Find where the given text appears and provide that cell's center as (x, y) coordinate. 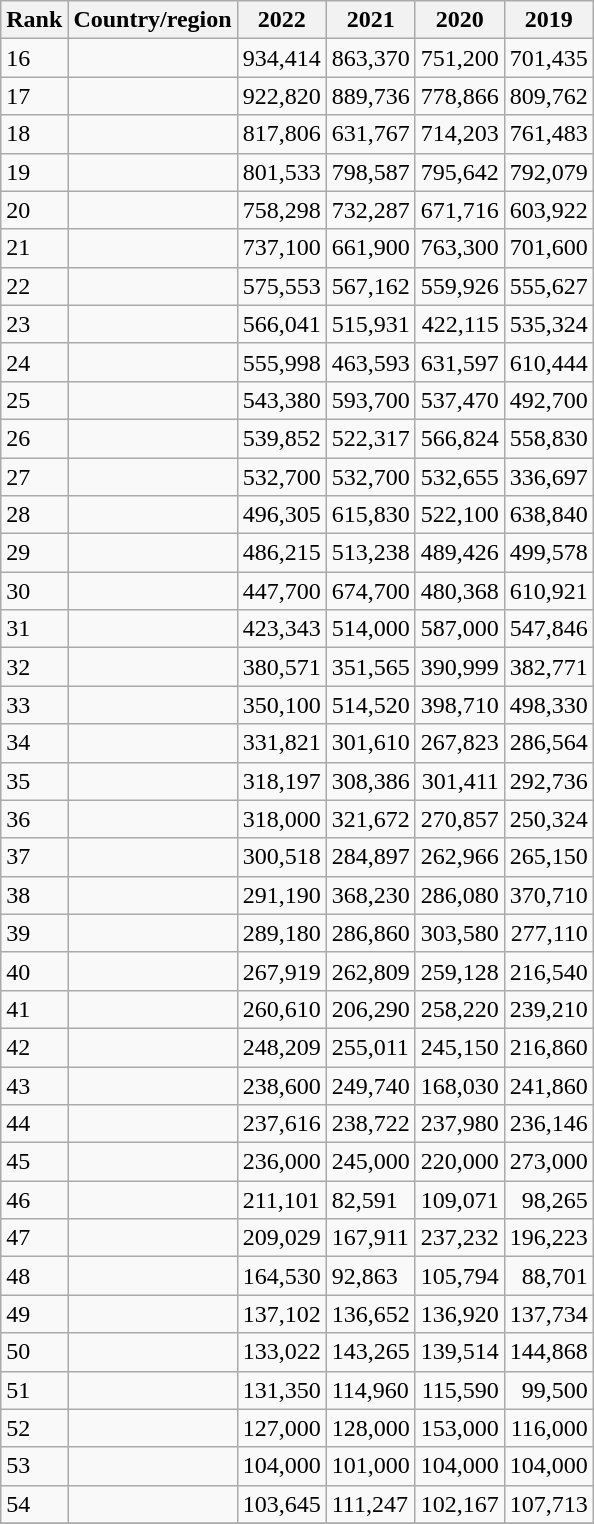
167,911 (370, 1238)
270,857 (460, 819)
133,022 (282, 1352)
368,230 (370, 895)
46 (34, 1200)
631,767 (370, 134)
671,716 (460, 210)
267,823 (460, 743)
16 (34, 58)
336,697 (548, 477)
522,100 (460, 515)
286,860 (370, 933)
51 (34, 1390)
537,470 (460, 400)
262,966 (460, 857)
30 (34, 591)
370,710 (548, 895)
109,071 (460, 1200)
220,000 (460, 1162)
603,922 (548, 210)
238,600 (282, 1085)
260,610 (282, 1009)
398,710 (460, 705)
127,000 (282, 1428)
29 (34, 553)
331,821 (282, 743)
674,700 (370, 591)
593,700 (370, 400)
216,860 (548, 1047)
535,324 (548, 324)
447,700 (282, 591)
286,564 (548, 743)
19 (34, 172)
522,317 (370, 438)
300,518 (282, 857)
273,000 (548, 1162)
792,079 (548, 172)
566,041 (282, 324)
Rank (34, 20)
237,980 (460, 1124)
139,514 (460, 1352)
259,128 (460, 971)
24 (34, 362)
555,627 (548, 286)
20 (34, 210)
498,330 (548, 705)
196,223 (548, 1238)
136,920 (460, 1314)
2020 (460, 20)
351,565 (370, 667)
144,868 (548, 1352)
515,931 (370, 324)
547,846 (548, 629)
44 (34, 1124)
248,209 (282, 1047)
587,000 (460, 629)
267,919 (282, 971)
492,700 (548, 400)
209,029 (282, 1238)
23 (34, 324)
128,000 (370, 1428)
35 (34, 781)
32 (34, 667)
301,610 (370, 743)
631,597 (460, 362)
18 (34, 134)
245,000 (370, 1162)
480,368 (460, 591)
559,926 (460, 286)
238,722 (370, 1124)
382,771 (548, 667)
105,794 (460, 1276)
615,830 (370, 515)
103,645 (282, 1504)
143,265 (370, 1352)
31 (34, 629)
277,110 (548, 933)
21 (34, 248)
236,146 (548, 1124)
99,500 (548, 1390)
514,000 (370, 629)
92,863 (370, 1276)
567,162 (370, 286)
809,762 (548, 96)
514,520 (370, 705)
164,530 (282, 1276)
39 (34, 933)
286,080 (460, 895)
308,386 (370, 781)
889,736 (370, 96)
763,300 (460, 248)
49 (34, 1314)
262,809 (370, 971)
33 (34, 705)
423,343 (282, 629)
463,593 (370, 362)
761,483 (548, 134)
380,571 (282, 667)
532,655 (460, 477)
863,370 (370, 58)
301,411 (460, 781)
751,200 (460, 58)
543,380 (282, 400)
116,000 (548, 1428)
489,426 (460, 553)
250,324 (548, 819)
610,921 (548, 591)
350,100 (282, 705)
758,298 (282, 210)
137,102 (282, 1314)
795,642 (460, 172)
53 (34, 1466)
539,852 (282, 438)
45 (34, 1162)
153,000 (460, 1428)
26 (34, 438)
47 (34, 1238)
27 (34, 477)
496,305 (282, 515)
2022 (282, 20)
36 (34, 819)
52 (34, 1428)
42 (34, 1047)
555,998 (282, 362)
241,860 (548, 1085)
111,247 (370, 1504)
48 (34, 1276)
50 (34, 1352)
249,740 (370, 1085)
82,591 (370, 1200)
43 (34, 1085)
701,435 (548, 58)
661,900 (370, 248)
321,672 (370, 819)
513,238 (370, 553)
318,000 (282, 819)
239,210 (548, 1009)
2021 (370, 20)
41 (34, 1009)
102,167 (460, 1504)
Country/region (152, 20)
291,190 (282, 895)
237,616 (282, 1124)
714,203 (460, 134)
732,287 (370, 210)
737,100 (282, 248)
390,999 (460, 667)
40 (34, 971)
88,701 (548, 1276)
114,960 (370, 1390)
237,232 (460, 1238)
2019 (548, 20)
798,587 (370, 172)
610,444 (548, 362)
37 (34, 857)
101,000 (370, 1466)
934,414 (282, 58)
499,578 (548, 553)
303,580 (460, 933)
28 (34, 515)
22 (34, 286)
638,840 (548, 515)
115,590 (460, 1390)
98,265 (548, 1200)
245,150 (460, 1047)
211,101 (282, 1200)
137,734 (548, 1314)
38 (34, 895)
318,197 (282, 781)
206,290 (370, 1009)
236,000 (282, 1162)
255,011 (370, 1047)
54 (34, 1504)
258,220 (460, 1009)
216,540 (548, 971)
34 (34, 743)
25 (34, 400)
575,553 (282, 286)
701,600 (548, 248)
284,897 (370, 857)
558,830 (548, 438)
107,713 (548, 1504)
801,533 (282, 172)
265,150 (548, 857)
289,180 (282, 933)
486,215 (282, 553)
566,824 (460, 438)
136,652 (370, 1314)
292,736 (548, 781)
922,820 (282, 96)
131,350 (282, 1390)
168,030 (460, 1085)
817,806 (282, 134)
778,866 (460, 96)
17 (34, 96)
422,115 (460, 324)
